Identify which cell holds the provided text, then report its [x, y] central coordinate. 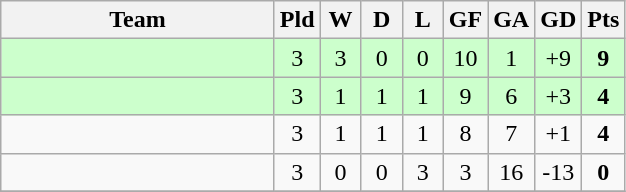
L [422, 20]
Pld [297, 20]
Pts [604, 20]
+9 [558, 58]
Team [138, 20]
6 [512, 96]
+1 [558, 134]
16 [512, 172]
8 [465, 134]
D [382, 20]
10 [465, 58]
GD [558, 20]
-13 [558, 172]
W [340, 20]
+3 [558, 96]
7 [512, 134]
GA [512, 20]
GF [465, 20]
